Locate the cell with the specified text and output its [x, y] center coordinate. 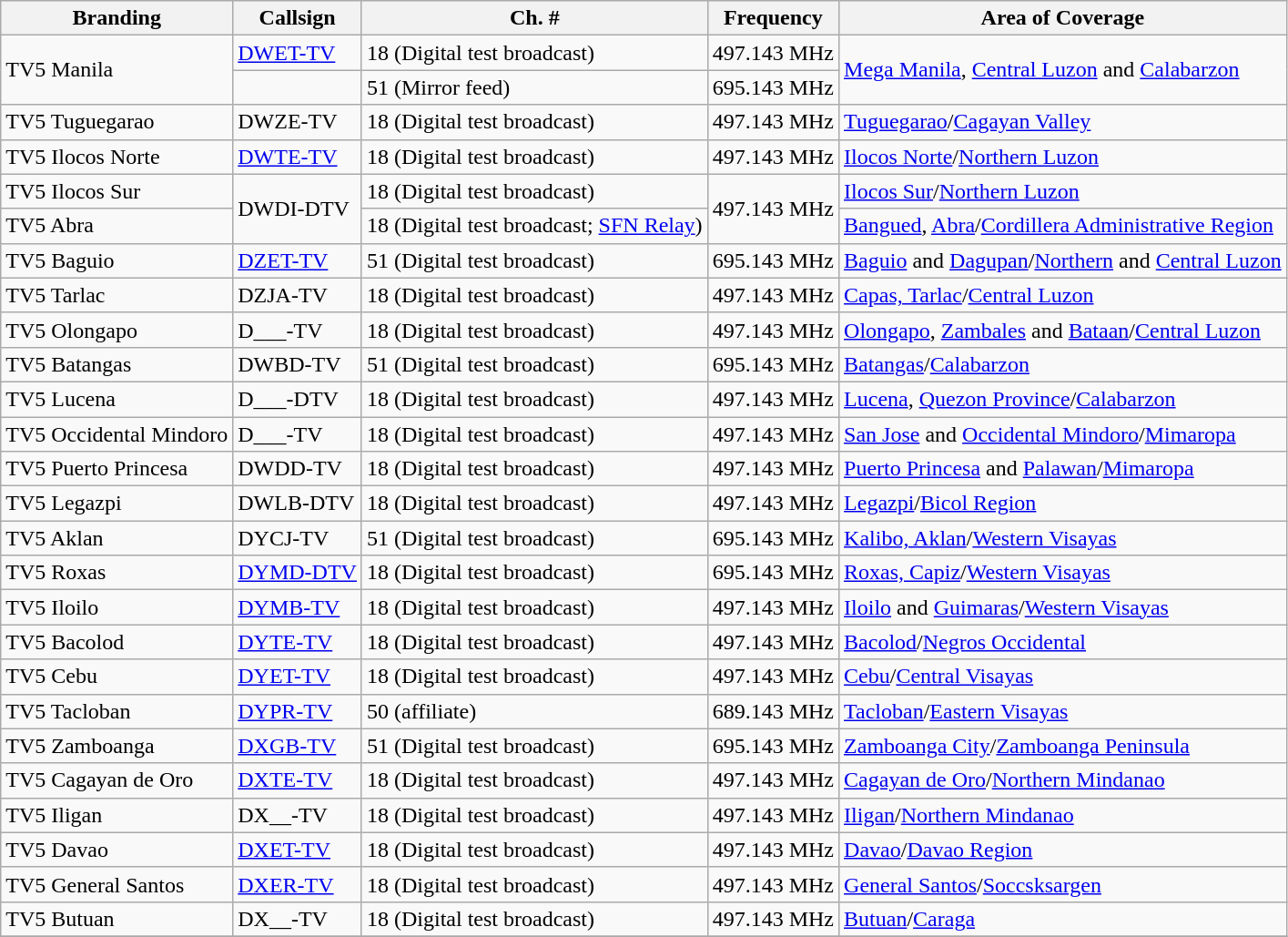
TV5 Bacolod [117, 642]
DWLB-DTV [298, 504]
DXGB-TV [298, 746]
Iloilo and Guimaras/Western Visayas [1063, 607]
General Santos/Soccsksargen [1063, 884]
TV5 Batangas [117, 364]
San Jose and Occidental Mindoro/Mimaropa [1063, 434]
DXTE-TV [298, 780]
DXER-TV [298, 884]
Cebu/Central Visayas [1063, 677]
TV5 Roxas [117, 573]
Baguio and Dagupan/Northern and Central Luzon [1063, 260]
TV5 Manila [117, 70]
D___-DTV [298, 399]
TV5 Iloilo [117, 607]
Zamboanga City/Zamboanga Peninsula [1063, 746]
Ilocos Sur/Northern Luzon [1063, 191]
DYMB-TV [298, 607]
DYMD-DTV [298, 573]
DXET-TV [298, 850]
Area of Coverage [1063, 18]
Butuan/Caraga [1063, 919]
TV5 Aklan [117, 538]
TV5 Legazpi [117, 504]
TV5 Baguio [117, 260]
51 (Mirror feed) [534, 87]
TV5 Tacloban [117, 711]
TV5 Olongapo [117, 330]
TV5 Cebu [117, 677]
Ch. # [534, 18]
DWDI-DTV [298, 209]
TV5 Lucena [117, 399]
TV5 Davao [117, 850]
Mega Manila, Central Luzon and Calabarzon [1063, 70]
TV5 Ilocos Norte [117, 157]
DWBD-TV [298, 364]
Tacloban/Eastern Visayas [1063, 711]
Legazpi/Bicol Region [1063, 504]
TV5 Tuguegarao [117, 122]
DYCJ-TV [298, 538]
Cagayan de Oro/Northern Mindanao [1063, 780]
Iligan/Northern Mindanao [1063, 815]
Ilocos Norte/Northern Luzon [1063, 157]
Callsign [298, 18]
DYET-TV [298, 677]
DZJA-TV [298, 295]
TV5 Butuan [117, 919]
TV5 Tarlac [117, 295]
Bangued, Abra/Cordillera Administrative Region [1063, 226]
TV5 Ilocos Sur [117, 191]
Lucena, Quezon Province/Calabarzon [1063, 399]
DWZE-TV [298, 122]
TV5 Zamboanga [117, 746]
18 (Digital test broadcast; SFN Relay) [534, 226]
Capas, Tarlac/Central Luzon [1063, 295]
Roxas, Capiz/Western Visayas [1063, 573]
TV5 Puerto Princesa [117, 469]
DWDD-TV [298, 469]
689.143 MHz [773, 711]
DYPR-TV [298, 711]
Puerto Princesa and Palawan/Mimaropa [1063, 469]
DZET-TV [298, 260]
Kalibo, Aklan/Western Visayas [1063, 538]
TV5 Abra [117, 226]
TV5 General Santos [117, 884]
Bacolod/Negros Occidental [1063, 642]
Batangas/Calabarzon [1063, 364]
Branding [117, 18]
Tuguegarao/Cagayan Valley [1063, 122]
DWET-TV [298, 53]
Davao/Davao Region [1063, 850]
50 (affiliate) [534, 711]
TV5 Cagayan de Oro [117, 780]
Olongapo, Zambales and Bataan/Central Luzon [1063, 330]
Frequency [773, 18]
TV5 Occidental Mindoro [117, 434]
TV5 Iligan [117, 815]
DWTE-TV [298, 157]
DYTE-TV [298, 642]
